Return the (X, Y) coordinate for the center point of the cell that contains the specified text.  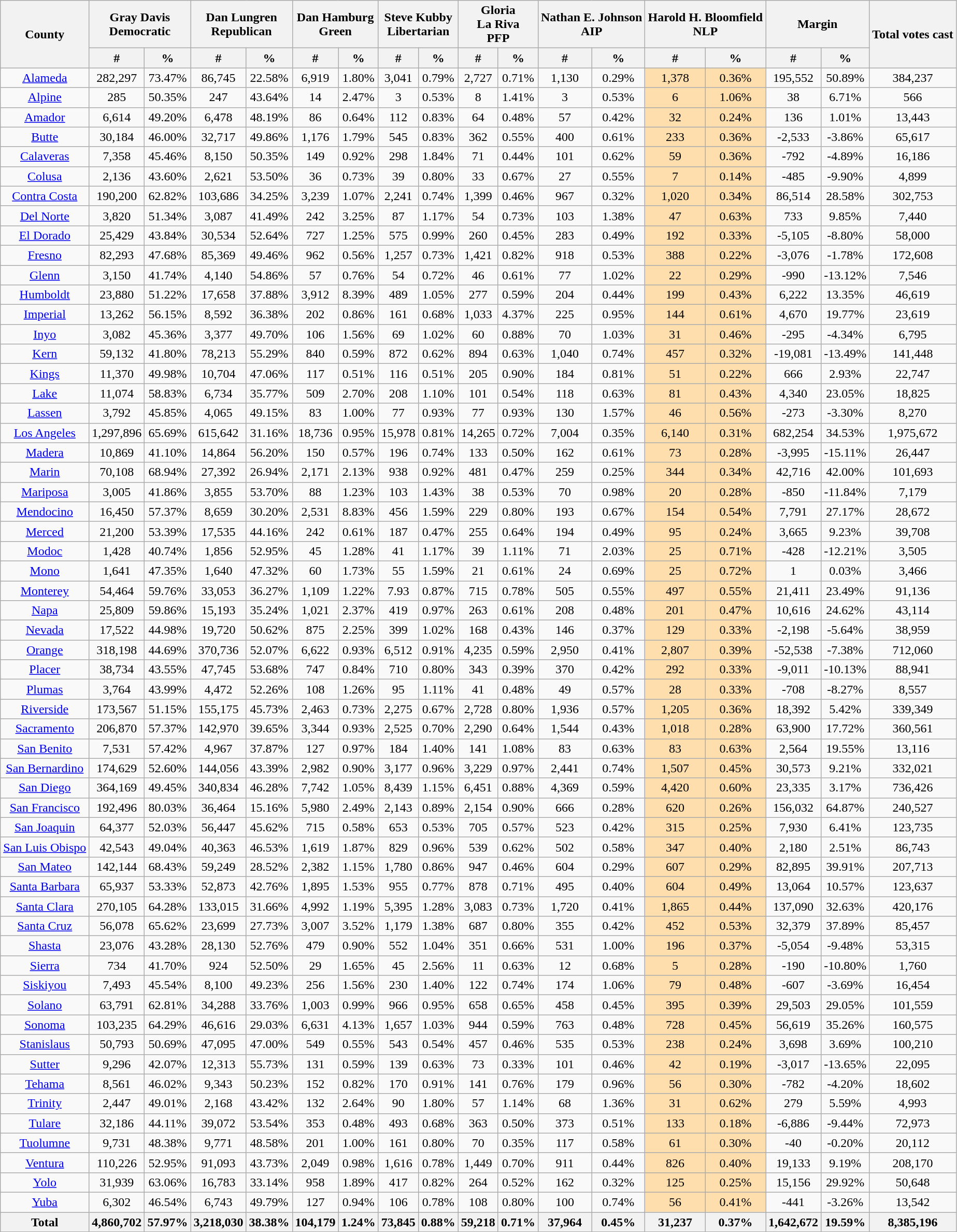
53.70% (269, 492)
13,064 (794, 886)
2,531 (315, 512)
41.10% (168, 452)
687 (478, 926)
-2,198 (794, 630)
173,567 (117, 709)
39.65% (269, 729)
41.49% (269, 216)
-4.34% (846, 334)
101,693 (913, 472)
79 (675, 985)
48.38% (168, 1143)
37.88% (269, 295)
370 (565, 670)
1,642,672 (794, 1222)
48.58% (269, 1143)
22 (675, 275)
1,720 (565, 907)
51.34% (168, 216)
65.69% (168, 433)
1,657 (398, 1025)
81 (675, 393)
712,060 (913, 650)
Butte (45, 137)
840 (315, 354)
1,033 (478, 315)
955 (398, 886)
-13.12% (846, 275)
4,472 (219, 689)
35.24% (269, 611)
-1.78% (846, 255)
3,855 (219, 492)
495 (565, 886)
30,184 (117, 137)
502 (565, 847)
28,130 (219, 946)
18,736 (315, 433)
Mono (45, 571)
43.64% (269, 97)
44.69% (168, 650)
0.52% (518, 1182)
9.85% (846, 216)
826 (675, 1163)
23,076 (117, 946)
65,617 (913, 137)
15,156 (794, 1182)
59,249 (219, 867)
202 (315, 315)
12,313 (219, 1064)
2.03% (619, 551)
4,992 (315, 907)
5,395 (398, 907)
5.42% (846, 709)
1.26% (359, 689)
54.86% (269, 275)
49.23% (269, 985)
53,315 (913, 946)
63.06% (168, 1182)
2,143 (398, 808)
13,262 (117, 315)
43.99% (168, 689)
2,525 (398, 729)
62.82% (168, 196)
47,745 (219, 670)
15.16% (269, 808)
2,727 (478, 78)
GloriaLa RivaPFP (498, 24)
80.03% (168, 808)
33.76% (269, 1005)
23,880 (117, 295)
1.01% (846, 117)
1.07% (359, 196)
1,449 (478, 1163)
1,176 (315, 137)
30,534 (219, 235)
El Dorado (45, 235)
82,293 (117, 255)
0.60% (735, 788)
-3.30% (846, 413)
1,020 (675, 196)
4.13% (359, 1025)
204 (565, 295)
65,937 (117, 886)
190,200 (117, 196)
6,222 (794, 295)
130 (565, 413)
363 (478, 1123)
479 (315, 946)
497 (675, 590)
1,297,896 (117, 433)
36 (315, 176)
0.66% (518, 946)
149 (315, 157)
133,015 (219, 907)
225 (565, 315)
1.22% (359, 590)
82,895 (794, 867)
160,575 (913, 1025)
4,420 (675, 788)
8,439 (398, 788)
46,616 (219, 1025)
1.08% (518, 748)
3.69% (846, 1044)
-485 (794, 176)
3,344 (315, 729)
25,809 (117, 611)
19.59% (846, 1222)
64.87% (846, 808)
543 (398, 1044)
247 (219, 97)
911 (565, 1163)
51 (675, 374)
43.73% (269, 1163)
-5,054 (794, 946)
277 (478, 295)
734 (117, 966)
Sacramento (45, 729)
-441 (794, 1202)
Modoc (45, 551)
88 (315, 492)
-3.86% (846, 137)
6,451 (478, 788)
19,720 (219, 630)
Gray DavisDemocratic (140, 24)
1,003 (315, 1005)
43,114 (913, 611)
Merced (45, 531)
763 (565, 1025)
78,213 (219, 354)
344 (675, 472)
339,349 (913, 709)
Imperial (45, 315)
8.83% (359, 512)
Monterey (45, 590)
52.07% (269, 650)
23,335 (794, 788)
52,873 (219, 886)
101,559 (913, 1005)
168 (478, 630)
29 (315, 966)
Harold H. BloomfieldNLP (706, 24)
49.20% (168, 117)
19.77% (846, 315)
24 (565, 571)
4,993 (913, 1103)
22,095 (913, 1064)
1,507 (675, 768)
68.94% (168, 472)
42.07% (168, 1064)
32,186 (117, 1123)
3,150 (117, 275)
2,564 (794, 748)
505 (565, 590)
-15.11% (846, 452)
710 (398, 670)
192 (675, 235)
Steve KubbyLibertarian (418, 24)
3,083 (478, 907)
49.45% (168, 788)
620 (675, 808)
351 (478, 946)
3,177 (398, 768)
19.55% (846, 748)
59,132 (117, 354)
1,130 (565, 78)
91,136 (913, 590)
23,699 (219, 926)
Santa Barbara (45, 886)
1.87% (359, 847)
1,040 (565, 354)
-52,538 (794, 650)
41.86% (168, 492)
Alpine (45, 97)
Solano (45, 1005)
0.77% (438, 886)
194 (565, 531)
50,648 (913, 1182)
104,179 (315, 1222)
Siskiyou (45, 985)
1 (794, 571)
36.27% (269, 590)
395 (675, 1005)
141,448 (913, 354)
205 (478, 374)
3,466 (913, 571)
2,180 (794, 847)
549 (315, 1044)
1.25% (359, 235)
40.74% (168, 551)
103,686 (219, 196)
28.52% (269, 867)
370,736 (219, 650)
728 (675, 1025)
Kern (45, 354)
1.53% (359, 886)
42.76% (269, 886)
-9,011 (794, 670)
49.15% (269, 413)
2.37% (359, 611)
-850 (794, 492)
1.43% (438, 492)
44.11% (168, 1123)
8,557 (913, 689)
14,265 (478, 433)
62.81% (168, 1005)
458 (565, 1005)
154 (675, 512)
34.25% (269, 196)
49.46% (269, 255)
4,860,702 (117, 1222)
3,665 (794, 531)
50.89% (846, 78)
6.71% (846, 97)
Orange (45, 650)
1.57% (619, 413)
63,791 (117, 1005)
49.01% (168, 1103)
55.29% (269, 354)
6,795 (913, 334)
2,621 (219, 176)
2,049 (315, 1163)
4,235 (478, 650)
14 (315, 97)
1,780 (398, 867)
17,535 (219, 531)
2,241 (398, 196)
Mendocino (45, 512)
46.53% (269, 847)
27 (565, 176)
924 (219, 966)
1,616 (398, 1163)
22.58% (269, 78)
388 (675, 255)
0.26% (735, 808)
3,698 (794, 1044)
364,169 (117, 788)
37,964 (565, 1222)
8 (478, 97)
65.62% (168, 926)
355 (565, 926)
52.26% (269, 689)
11 (478, 966)
1,865 (675, 907)
1,179 (398, 926)
47.06% (269, 374)
32.63% (846, 907)
28 (675, 689)
11,370 (117, 374)
27,392 (219, 472)
1,760 (913, 966)
2.13% (359, 472)
118 (565, 393)
-428 (794, 551)
31,939 (117, 1182)
49.70% (269, 334)
47.32% (269, 571)
85,457 (913, 926)
4,340 (794, 393)
-8.80% (846, 235)
8.39% (359, 295)
944 (478, 1025)
452 (675, 926)
292 (675, 670)
0.79% (438, 78)
1.10% (438, 393)
2,728 (478, 709)
15,193 (219, 611)
59.76% (168, 590)
0.94% (359, 1202)
-792 (794, 157)
Marin (45, 472)
9,771 (219, 1143)
Yolo (45, 1182)
1,205 (675, 709)
400 (565, 137)
39.91% (846, 867)
3,007 (315, 926)
-190 (794, 966)
-12.21% (846, 551)
3,239 (315, 196)
46.28% (269, 788)
56,619 (794, 1025)
958 (315, 1182)
727 (315, 235)
4.37% (518, 315)
539 (478, 847)
360,561 (913, 729)
13,116 (913, 748)
238 (675, 1044)
16,454 (913, 985)
29.92% (846, 1182)
31.66% (269, 907)
17.72% (846, 729)
1,975,672 (913, 433)
233 (675, 137)
829 (398, 847)
Riverside (45, 709)
45.85% (168, 413)
45.54% (168, 985)
68.43% (168, 867)
34.53% (846, 433)
-8.27% (846, 689)
279 (794, 1103)
County (45, 34)
91,093 (219, 1163)
Fresno (45, 255)
199 (675, 295)
136 (794, 117)
43.84% (168, 235)
-4.20% (846, 1084)
Mariposa (45, 492)
2.49% (359, 808)
33,053 (219, 590)
132 (315, 1103)
73.47% (168, 78)
3,229 (478, 768)
3,041 (398, 78)
46,619 (913, 295)
531 (565, 946)
509 (315, 393)
23.49% (846, 590)
8,385,196 (913, 1222)
1.24% (359, 1222)
25,429 (117, 235)
362 (478, 137)
2.64% (359, 1103)
129 (675, 630)
3,087 (219, 216)
24.62% (846, 611)
7,358 (117, 157)
32,379 (794, 926)
Humboldt (45, 295)
52.50% (269, 966)
340,834 (219, 788)
3,505 (913, 551)
545 (398, 137)
152 (315, 1084)
3,377 (219, 334)
-11.84% (846, 492)
90 (398, 1103)
142,970 (219, 729)
-10.80% (846, 966)
29,503 (794, 1005)
72,973 (913, 1123)
7,179 (913, 492)
10,704 (219, 374)
1,640 (219, 571)
6,743 (219, 1202)
156,032 (794, 808)
53.39% (168, 531)
1.36% (619, 1103)
52.03% (168, 827)
192,496 (117, 808)
46.00% (168, 137)
33 (478, 176)
8,561 (117, 1084)
417 (398, 1182)
46.02% (168, 1084)
57.97% (168, 1222)
2,290 (478, 729)
653 (398, 827)
Amador (45, 117)
3.17% (846, 788)
Total votes cast (913, 34)
131 (315, 1064)
Sonoma (45, 1025)
39,072 (219, 1123)
70,108 (117, 472)
30.20% (269, 512)
38,959 (913, 630)
0.14% (735, 176)
59,218 (478, 1222)
1,619 (315, 847)
13,542 (913, 1202)
33.14% (269, 1182)
2,136 (117, 176)
Lassen (45, 413)
28.58% (846, 196)
6.41% (846, 827)
195,552 (794, 78)
947 (478, 867)
938 (398, 472)
35.77% (269, 393)
260 (478, 235)
878 (478, 886)
116 (398, 374)
Calaveras (45, 157)
56.20% (269, 452)
5.59% (846, 1103)
2,168 (219, 1103)
-0.20% (846, 1143)
174 (565, 985)
86 (315, 117)
1,421 (478, 255)
47 (675, 216)
0.69% (619, 571)
-4.89% (846, 157)
2,382 (315, 867)
53.68% (269, 670)
56,447 (219, 827)
55 (398, 571)
Santa Cruz (45, 926)
100,210 (913, 1044)
56.15% (168, 315)
Colusa (45, 176)
0.19% (735, 1064)
146 (565, 630)
7,531 (117, 748)
2.56% (438, 966)
43.60% (168, 176)
43.28% (168, 946)
0.65% (518, 1005)
4,899 (913, 176)
705 (478, 827)
6,614 (117, 117)
41.74% (168, 275)
Total (45, 1222)
420,176 (913, 907)
30,573 (794, 768)
7,546 (913, 275)
-708 (794, 689)
18,825 (913, 393)
2,982 (315, 768)
2.47% (359, 97)
7.93 (398, 590)
53.50% (269, 176)
123,637 (913, 886)
332,021 (913, 768)
206,870 (117, 729)
49 (565, 689)
Trinity (45, 1103)
962 (315, 255)
1.89% (359, 1182)
36.38% (269, 315)
42 (675, 1064)
456 (398, 512)
-5,105 (794, 235)
0.84% (359, 670)
1,399 (478, 196)
47.35% (168, 571)
285 (117, 97)
11,074 (117, 393)
64.29% (168, 1025)
69 (398, 334)
Yuba (45, 1202)
1,018 (675, 729)
1.14% (518, 1103)
9.19% (846, 1163)
8,659 (219, 512)
3.25% (359, 216)
125 (675, 1182)
29.05% (846, 1005)
1.04% (438, 946)
1,856 (219, 551)
7,930 (794, 827)
12 (565, 966)
100 (565, 1202)
1,021 (315, 611)
41.80% (168, 354)
10,869 (117, 452)
347 (675, 847)
112 (398, 117)
1,428 (117, 551)
Sutter (45, 1064)
150 (315, 452)
283 (565, 235)
16,186 (913, 157)
353 (315, 1123)
Dan LungrenRepublican (241, 24)
Nathan E. JohnsonAIP (591, 24)
15,978 (398, 433)
1.23% (359, 492)
373 (565, 1123)
Tuolumne (45, 1143)
San Francisco (45, 808)
21 (478, 571)
187 (398, 531)
43.55% (168, 670)
5 (675, 966)
-9.90% (846, 176)
207,713 (913, 867)
42.00% (846, 472)
39,708 (913, 531)
-9.48% (846, 946)
343 (478, 670)
45.36% (168, 334)
2,950 (565, 650)
-607 (794, 985)
44.16% (269, 531)
3,005 (117, 492)
59.86% (168, 611)
San Joaquin (45, 827)
3,764 (117, 689)
38,734 (117, 670)
68 (565, 1103)
0.89% (438, 808)
966 (398, 1005)
54,464 (117, 590)
Los Angeles (45, 433)
103,235 (117, 1025)
110,226 (117, 1163)
7,493 (117, 985)
315 (675, 827)
52.64% (269, 235)
-3.69% (846, 985)
270,105 (117, 907)
2.70% (359, 393)
20 (675, 492)
2.51% (846, 847)
4,670 (794, 315)
-9.44% (846, 1123)
58.83% (168, 393)
6,734 (219, 393)
658 (478, 1005)
42,543 (117, 847)
7,004 (565, 433)
3,820 (117, 216)
10,616 (794, 611)
43.39% (269, 768)
San Luis Obispo (45, 847)
Ventura (45, 1163)
607 (675, 867)
Shasta (45, 946)
31.16% (269, 433)
16,783 (219, 1182)
-13.65% (846, 1064)
6,919 (315, 78)
256 (315, 985)
61 (675, 1143)
747 (315, 670)
27.73% (269, 926)
-273 (794, 413)
14,864 (219, 452)
San Mateo (45, 867)
Alameda (45, 78)
255 (478, 531)
Madera (45, 452)
47,095 (219, 1044)
Dan HamburgGreen (335, 24)
481 (478, 472)
1,378 (675, 78)
0.18% (735, 1123)
208,170 (913, 1163)
Inyo (45, 334)
52.60% (168, 768)
1,109 (315, 590)
523 (565, 827)
-990 (794, 275)
9,296 (117, 1064)
22,747 (913, 374)
-3,017 (794, 1064)
566 (913, 97)
1,641 (117, 571)
87 (398, 216)
64.28% (168, 907)
7 (675, 176)
21,200 (117, 531)
31,237 (675, 1222)
Sierra (45, 966)
35.26% (846, 1025)
8,150 (219, 157)
2,807 (675, 650)
4,065 (219, 413)
48.19% (269, 117)
2,275 (398, 709)
872 (398, 354)
23.05% (846, 393)
2,171 (315, 472)
38.38% (269, 1222)
36,464 (219, 808)
58,000 (913, 235)
6,512 (398, 650)
49.79% (269, 1202)
41.70% (168, 966)
49.04% (168, 847)
88,941 (913, 670)
44.98% (168, 630)
Glenn (45, 275)
57.42% (168, 748)
53.54% (269, 1123)
302,753 (913, 196)
86,743 (913, 847)
174,629 (117, 768)
615,642 (219, 433)
298 (398, 157)
1.73% (359, 571)
10.57% (846, 886)
18,602 (913, 1084)
8,100 (219, 985)
3,792 (117, 413)
-19,081 (794, 354)
8,592 (219, 315)
34,288 (219, 1005)
64,377 (117, 827)
-295 (794, 334)
875 (315, 630)
28,672 (913, 512)
142,144 (117, 867)
52.76% (269, 946)
Stanislaus (45, 1044)
493 (398, 1123)
-3,995 (794, 452)
Placer (45, 670)
Santa Clara (45, 907)
967 (565, 196)
5,980 (315, 808)
1.84% (438, 157)
49.86% (269, 137)
Del Norte (45, 216)
155,175 (219, 709)
Kings (45, 374)
1,257 (398, 255)
179 (565, 1084)
9,343 (219, 1084)
42,716 (794, 472)
6,140 (675, 433)
419 (398, 611)
2,154 (478, 808)
123,735 (913, 827)
8,270 (913, 413)
40,363 (219, 847)
7,791 (794, 512)
918 (565, 255)
384,237 (913, 78)
2,463 (315, 709)
23,619 (913, 315)
144 (675, 315)
43.42% (269, 1103)
489 (398, 295)
17,658 (219, 295)
86,514 (794, 196)
73,845 (398, 1222)
50,793 (117, 1044)
535 (565, 1044)
45.73% (269, 709)
-6,886 (794, 1123)
26.94% (269, 472)
318,198 (117, 650)
4,140 (219, 275)
18,392 (794, 709)
Lake (45, 393)
-3.26% (846, 1202)
6,302 (117, 1202)
399 (398, 630)
Plumas (45, 689)
-7.38% (846, 650)
2,441 (565, 768)
27.17% (846, 512)
6,622 (315, 650)
45.62% (269, 827)
20,112 (913, 1143)
Tulare (45, 1123)
3.52% (359, 926)
51.15% (168, 709)
6,478 (219, 117)
894 (478, 354)
37.89% (846, 926)
1.41% (518, 97)
San Bernardino (45, 768)
137,090 (794, 907)
7,440 (913, 216)
4,967 (219, 748)
13.35% (846, 295)
26,447 (913, 452)
1,936 (565, 709)
4,369 (565, 788)
0.03% (846, 571)
7,742 (315, 788)
49.98% (168, 374)
-782 (794, 1084)
63,900 (794, 729)
552 (398, 946)
32 (675, 117)
9.23% (846, 531)
50.69% (168, 1044)
172,608 (913, 255)
56,078 (117, 926)
682,254 (794, 433)
64 (478, 117)
0.87% (438, 590)
55.73% (269, 1064)
230 (398, 985)
1.79% (359, 137)
3,218,030 (219, 1222)
-3,076 (794, 255)
47.00% (269, 1044)
9,731 (117, 1143)
264 (478, 1182)
46.54% (168, 1202)
3,082 (117, 334)
29.03% (269, 1025)
Margin (818, 24)
193 (565, 512)
-40 (794, 1143)
53.33% (168, 886)
1.65% (359, 966)
1,544 (565, 729)
51.22% (168, 295)
282,297 (117, 78)
50.62% (269, 630)
6 (675, 97)
37.87% (269, 748)
Tehama (45, 1084)
3,912 (315, 295)
San Benito (45, 748)
736,426 (913, 788)
16,450 (117, 512)
144,056 (219, 768)
229 (478, 512)
6,631 (315, 1025)
17,522 (117, 630)
59 (675, 157)
575 (398, 235)
139 (398, 1064)
1,895 (315, 886)
0.31% (735, 433)
21,411 (794, 590)
170 (398, 1084)
45.46% (168, 157)
13,443 (913, 117)
1.19% (359, 907)
32,717 (219, 137)
2.93% (846, 374)
240,527 (913, 808)
85,369 (219, 255)
Nevada (45, 630)
2,447 (117, 1103)
86,745 (219, 78)
50.23% (269, 1084)
San Diego (45, 788)
Napa (45, 611)
47.68% (168, 255)
122 (478, 985)
-10.13% (846, 670)
-5.64% (846, 630)
9.21% (846, 768)
-2,533 (794, 137)
263 (478, 611)
259 (565, 472)
2.25% (359, 630)
19,133 (794, 1163)
-13.49% (846, 354)
733 (794, 216)
Contra Costa (45, 196)
